Output the (x, y) coordinate of the center of the cell containing the given text.  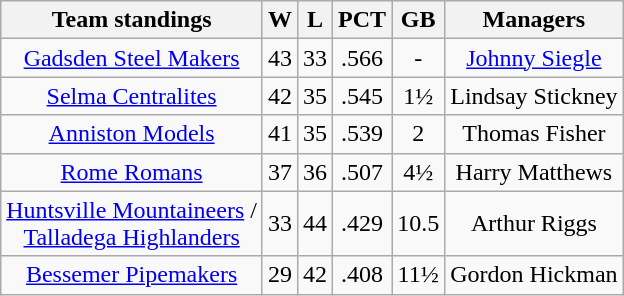
36 (316, 172)
Bessemer Pipemakers (132, 275)
Team standings (132, 20)
37 (280, 172)
44 (316, 224)
Huntsville Mountaineers / Talladega Highlanders (132, 224)
GB (418, 20)
.545 (362, 96)
Managers (534, 20)
29 (280, 275)
Gadsden Steel Makers (132, 58)
Johnny Siegle (534, 58)
10.5 (418, 224)
1½ (418, 96)
11½ (418, 275)
.408 (362, 275)
Lindsay Stickney (534, 96)
L (316, 20)
41 (280, 134)
Arthur Riggs (534, 224)
W (280, 20)
2 (418, 134)
Anniston Models (132, 134)
Selma Centralites (132, 96)
Thomas Fisher (534, 134)
.539 (362, 134)
PCT (362, 20)
.429 (362, 224)
.566 (362, 58)
4½ (418, 172)
43 (280, 58)
- (418, 58)
Gordon Hickman (534, 275)
Harry Matthews (534, 172)
Rome Romans (132, 172)
.507 (362, 172)
